Detect which cell encompasses the target text, then output its (X, Y) center coordinate. 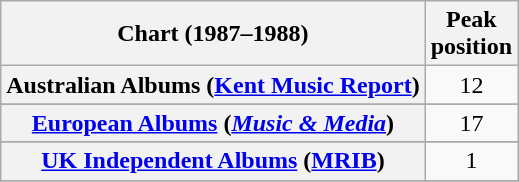
Chart (1987–1988) (213, 34)
European Albums (Music & Media) (213, 123)
12 (471, 85)
Peakposition (471, 34)
UK Independent Albums (MRIB) (213, 161)
17 (471, 123)
Australian Albums (Kent Music Report) (213, 85)
1 (471, 161)
